Output the [x, y] coordinate of the center of the cell containing the given text.  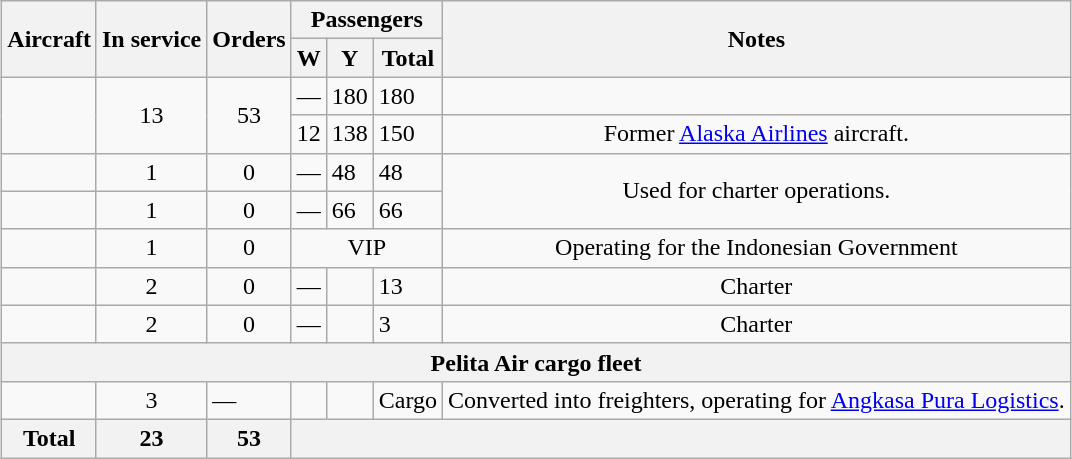
150 [408, 134]
138 [350, 134]
Pelita Air cargo fleet [536, 362]
Passengers [366, 20]
12 [308, 134]
23 [151, 438]
Orders [249, 39]
In service [151, 39]
Y [350, 58]
Former Alaska Airlines aircraft. [757, 134]
Operating for the Indonesian Government [757, 248]
Used for charter operations. [757, 191]
Aircraft [50, 39]
W [308, 58]
Converted into freighters, operating for Angkasa Pura Logistics. [757, 400]
Notes [757, 39]
VIP [366, 248]
Cargo [408, 400]
